Capture the cell that displays the provided text and extract its [x, y] central coordinate. 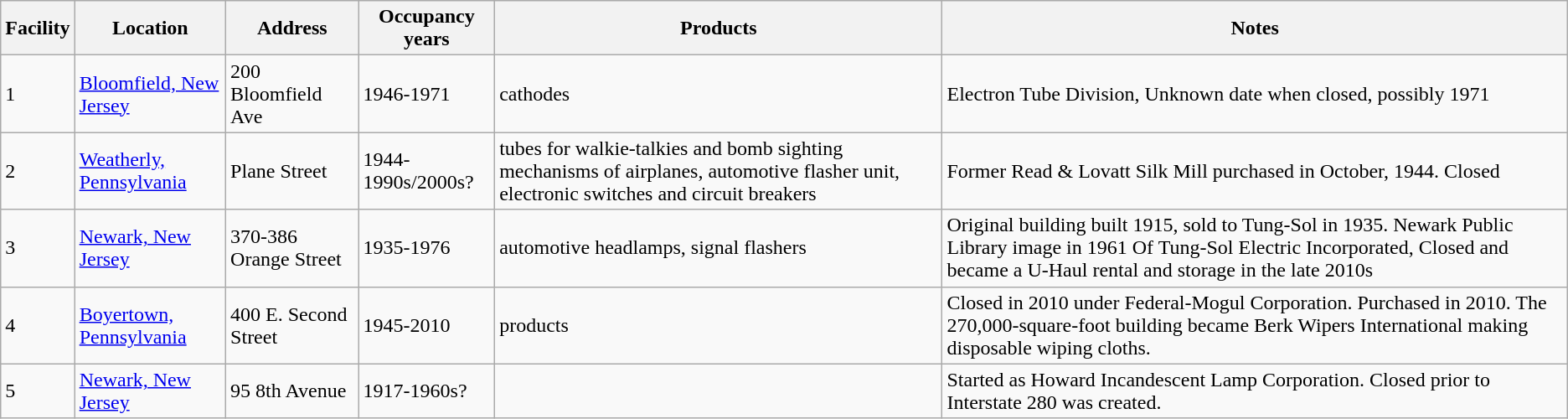
Weatherly, Pennsylvania [150, 171]
automotive headlamps, signal flashers [719, 248]
2 [38, 171]
products [719, 325]
400 E. Second Street [293, 325]
1935-1976 [427, 248]
Boyertown, Pennsylvania [150, 325]
Notes [1255, 28]
1945-2010 [427, 325]
4 [38, 325]
Facility [38, 28]
Address [293, 28]
tubes for walkie-talkies and bomb sighting mechanisms of airplanes, automotive flasher unit, electronic switches and circuit breakers [719, 171]
200 Bloomfield Ave [293, 94]
1946-1971 [427, 94]
3 [38, 248]
Former Read & Lovatt Silk Mill purchased in October, 1944. Closed [1255, 171]
Occupancy years [427, 28]
Location [150, 28]
Electron Tube Division, Unknown date when closed, possibly 1971 [1255, 94]
Products [719, 28]
1 [38, 94]
95 8th Avenue [293, 391]
Bloomfield, New Jersey [150, 94]
Started as Howard Incandescent Lamp Corporation. Closed prior to Interstate 280 was created. [1255, 391]
1917-1960s? [427, 391]
cathodes [719, 94]
370-386 Orange Street [293, 248]
Plane Street [293, 171]
5 [38, 391]
1944-1990s/2000s? [427, 171]
